Pinpoint the cell where the given text exists, returning its [x, y] midpoint coordinate. 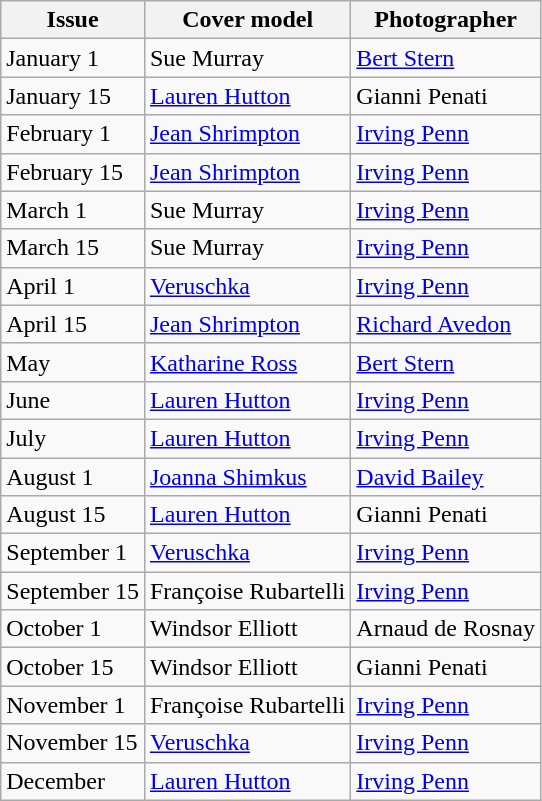
Cover model [247, 20]
January 1 [73, 58]
October 15 [73, 667]
July [73, 438]
March 1 [73, 210]
Photographer [446, 20]
February 1 [73, 134]
August 15 [73, 515]
April 15 [73, 324]
March 15 [73, 248]
September 15 [73, 591]
November 15 [73, 743]
December [73, 781]
David Bailey [446, 477]
February 15 [73, 172]
April 1 [73, 286]
Katharine Ross [247, 362]
November 1 [73, 705]
August 1 [73, 477]
October 1 [73, 629]
Arnaud de Rosnay [446, 629]
May [73, 362]
Richard Avedon [446, 324]
June [73, 400]
Joanna Shimkus [247, 477]
September 1 [73, 553]
Issue [73, 20]
January 15 [73, 96]
